Determine the [X, Y] coordinate at the center of the cell enclosing the given text.  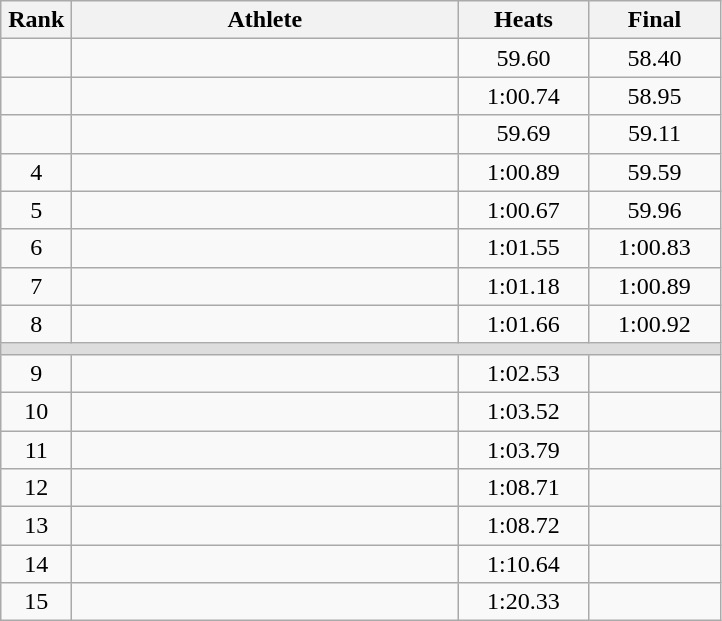
15 [36, 602]
Rank [36, 20]
6 [36, 248]
5 [36, 210]
1:10.64 [524, 564]
58.95 [654, 96]
1:20.33 [524, 602]
58.40 [654, 58]
1:03.79 [524, 449]
1:03.52 [524, 411]
1:00.74 [524, 96]
1:02.53 [524, 373]
59.96 [654, 210]
Heats [524, 20]
59.60 [524, 58]
10 [36, 411]
13 [36, 526]
1:01.66 [524, 324]
1:00.83 [654, 248]
1:00.67 [524, 210]
1:08.71 [524, 488]
1:01.55 [524, 248]
12 [36, 488]
4 [36, 172]
59.69 [524, 134]
9 [36, 373]
1:00.92 [654, 324]
59.59 [654, 172]
14 [36, 564]
1:01.18 [524, 286]
11 [36, 449]
8 [36, 324]
Athlete [265, 20]
59.11 [654, 134]
1:08.72 [524, 526]
Final [654, 20]
7 [36, 286]
